From the cell containing the given text, extract its center point as [X, Y] coordinate. 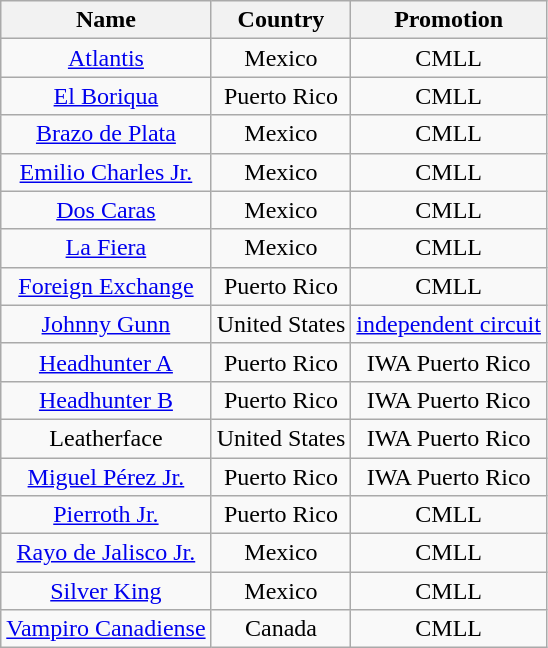
Headhunter A [106, 362]
Promotion [449, 20]
Silver King [106, 591]
Atlantis [106, 58]
Country [281, 20]
Miguel Pérez Jr. [106, 477]
Pierroth Jr. [106, 515]
Canada [281, 629]
Rayo de Jalisco Jr. [106, 553]
El Boriqua [106, 96]
Name [106, 20]
Johnny Gunn [106, 324]
La Fiera [106, 248]
Leatherface [106, 438]
Emilio Charles Jr. [106, 172]
Brazo de Plata [106, 134]
Foreign Exchange [106, 286]
Vampiro Canadiense [106, 629]
Headhunter B [106, 400]
independent circuit [449, 324]
Dos Caras [106, 210]
